Capture the cell that displays the provided text and extract its (x, y) central coordinate. 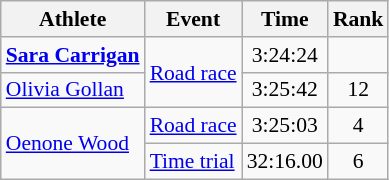
Athlete (73, 19)
Olivia Gollan (73, 90)
6 (358, 162)
Time trial (194, 162)
32:16.00 (285, 162)
12 (358, 90)
3:25:03 (285, 126)
Event (194, 19)
3:24:24 (285, 55)
3:25:42 (285, 90)
4 (358, 126)
Oenone Wood (73, 144)
Sara Carrigan (73, 55)
Rank (358, 19)
Time (285, 19)
